Provide the [X, Y] coordinate of the cell's center where the given text is located.  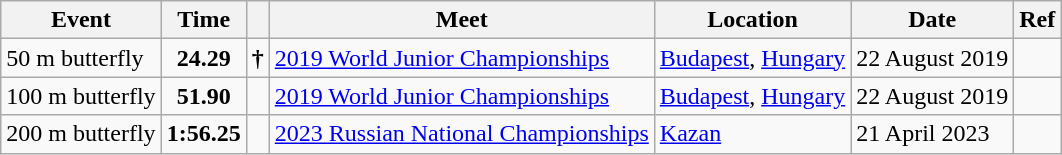
24.29 [204, 58]
Time [204, 20]
† [258, 58]
Kazan [752, 134]
1:56.25 [204, 134]
Date [932, 20]
21 April 2023 [932, 134]
Event [81, 20]
2023 Russian National Championships [462, 134]
Location [752, 20]
200 m butterfly [81, 134]
50 m butterfly [81, 58]
51.90 [204, 96]
Meet [462, 20]
Ref [1038, 20]
100 m butterfly [81, 96]
